Find where the given text appears and provide that cell's center as (X, Y) coordinate. 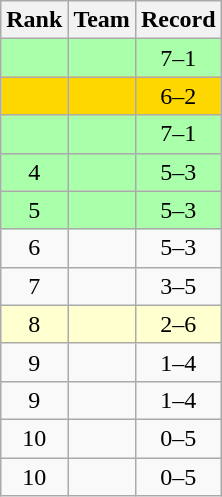
6–2 (178, 96)
2–6 (178, 324)
4 (34, 172)
8 (34, 324)
Team (102, 20)
3–5 (178, 286)
5 (34, 210)
7 (34, 286)
Record (178, 20)
6 (34, 248)
Rank (34, 20)
